Locate the cell with the specified text and output its [x, y] center coordinate. 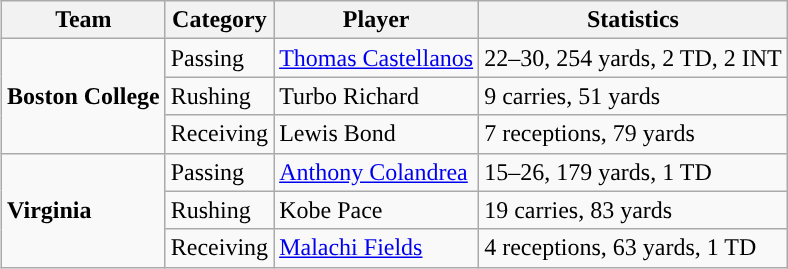
15–26, 179 yards, 1 TD [634, 172]
Turbo Richard [376, 96]
Kobe Pace [376, 210]
7 receptions, 79 yards [634, 134]
Virginia [84, 210]
9 carries, 51 yards [634, 96]
22–30, 254 yards, 2 TD, 2 INT [634, 58]
Team [84, 20]
Malachi Fields [376, 248]
Player [376, 20]
19 carries, 83 yards [634, 210]
4 receptions, 63 yards, 1 TD [634, 248]
Category [219, 20]
Boston College [84, 96]
Lewis Bond [376, 134]
Thomas Castellanos [376, 58]
Anthony Colandrea [376, 172]
Statistics [634, 20]
